Find where the given text appears and provide that cell's center as [X, Y] coordinate. 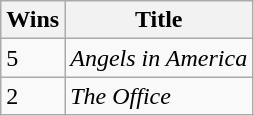
2 [33, 96]
The Office [159, 96]
Title [159, 20]
Wins [33, 20]
Angels in America [159, 58]
5 [33, 58]
